Output the [X, Y] coordinate of the center of the cell containing the given text.  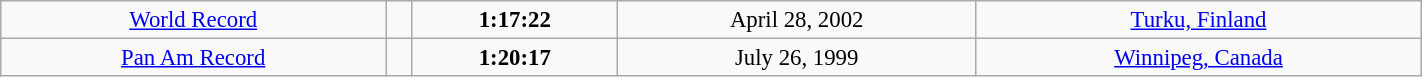
Turku, Finland [1198, 20]
April 28, 2002 [797, 20]
1:20:17 [515, 58]
1:17:22 [515, 20]
Winnipeg, Canada [1198, 58]
World Record [194, 20]
July 26, 1999 [797, 58]
Pan Am Record [194, 58]
